Pinpoint the cell where the given text exists, returning its (X, Y) midpoint coordinate. 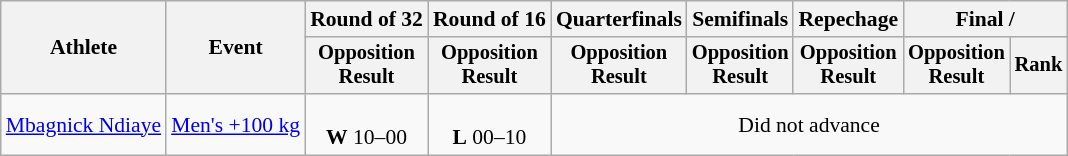
Did not advance (809, 124)
W 10–00 (366, 124)
Semifinals (740, 19)
Repechage (848, 19)
Mbagnick Ndiaye (84, 124)
Men's +100 kg (236, 124)
Event (236, 48)
Round of 16 (490, 19)
Athlete (84, 48)
Rank (1039, 66)
Round of 32 (366, 19)
Quarterfinals (619, 19)
Final / (985, 19)
L 00–10 (490, 124)
